Find where the given text appears and provide that cell's center as (X, Y) coordinate. 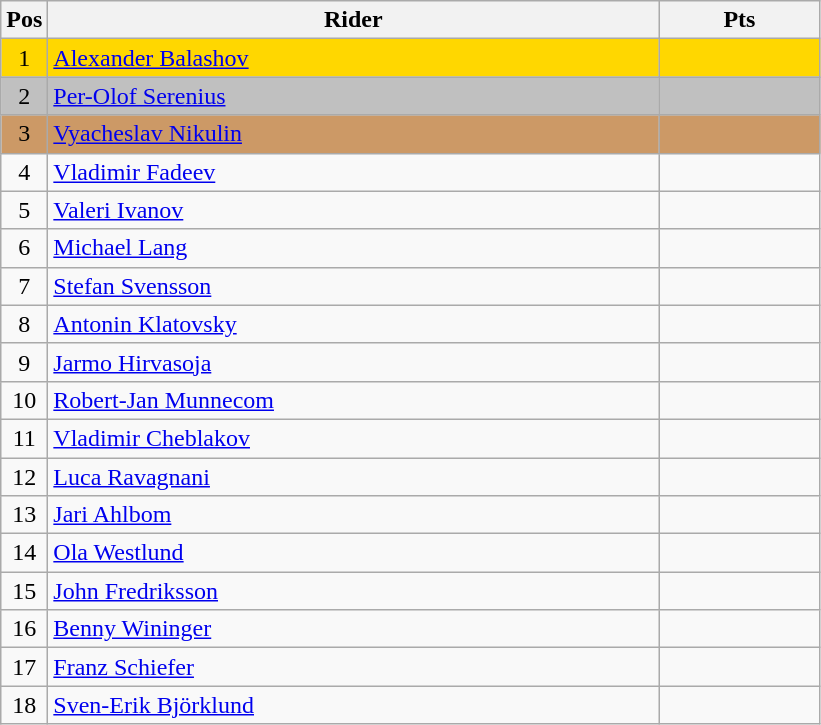
Valeri Ivanov (354, 210)
13 (24, 515)
18 (24, 705)
4 (24, 172)
Jarmo Hirvasoja (354, 362)
Robert-Jan Munnecom (354, 400)
Vladimir Cheblakov (354, 438)
2 (24, 96)
Michael Lang (354, 248)
Antonin Klatovsky (354, 324)
Franz Schiefer (354, 667)
14 (24, 553)
5 (24, 210)
8 (24, 324)
1 (24, 58)
Vladimir Fadeev (354, 172)
6 (24, 248)
Vyacheslav Nikulin (354, 134)
Stefan Svensson (354, 286)
11 (24, 438)
17 (24, 667)
9 (24, 362)
7 (24, 286)
Pos (24, 20)
Sven-Erik Björklund (354, 705)
Rider (354, 20)
10 (24, 400)
Ola Westlund (354, 553)
Luca Ravagnani (354, 477)
Benny Wininger (354, 629)
Alexander Balashov (354, 58)
Jari Ahlbom (354, 515)
12 (24, 477)
15 (24, 591)
16 (24, 629)
Per-Olof Serenius (354, 96)
3 (24, 134)
Pts (740, 20)
John Fredriksson (354, 591)
